Output the (x, y) coordinate of the center of the cell containing the given text.  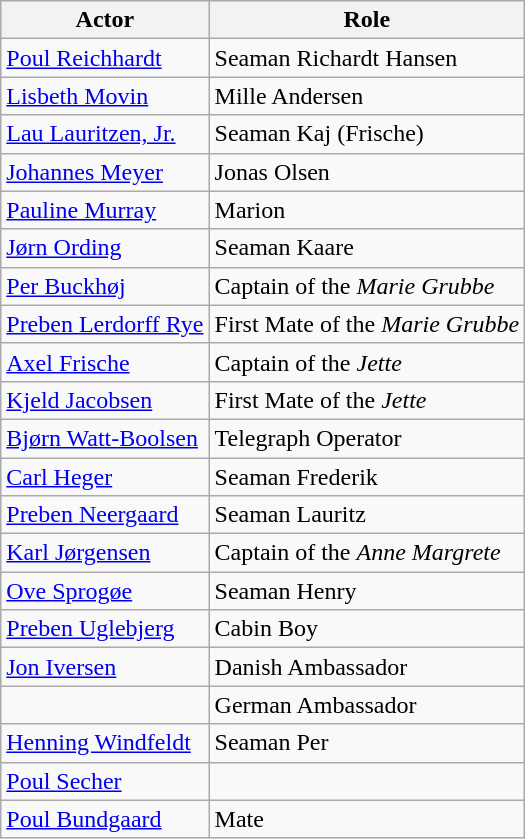
Jørn Ording (105, 248)
Seaman Richardt Hansen (367, 58)
Captain of the Marie Grubbe (367, 286)
Danish Ambassador (367, 667)
Seaman Henry (367, 591)
Karl Jørgensen (105, 553)
Johannes Meyer (105, 172)
Jon Iversen (105, 667)
Preben Neergaard (105, 515)
Per Buckhøj (105, 286)
Poul Reichhardt (105, 58)
Axel Frische (105, 362)
Lau Lauritzen, Jr. (105, 134)
Seaman Lauritz (367, 515)
First Mate of the Jette (367, 400)
Seaman Per (367, 743)
Lisbeth Movin (105, 96)
German Ambassador (367, 705)
Henning Windfeldt (105, 743)
Poul Secher (105, 781)
First Mate of the Marie Grubbe (367, 324)
Poul Bundgaard (105, 819)
Mate (367, 819)
Captain of the Jette (367, 362)
Bjørn Watt-Boolsen (105, 438)
Seaman Frederik (367, 477)
Role (367, 20)
Preben Uglebjerg (105, 629)
Seaman Kaare (367, 248)
Preben Lerdorff Rye (105, 324)
Captain of the Anne Margrete (367, 553)
Marion (367, 210)
Mille Andersen (367, 96)
Ove Sprogøe (105, 591)
Pauline Murray (105, 210)
Telegraph Operator (367, 438)
Cabin Boy (367, 629)
Actor (105, 20)
Seaman Kaj (Frische) (367, 134)
Kjeld Jacobsen (105, 400)
Jonas Olsen (367, 172)
Carl Heger (105, 477)
